Locate the cell with the specified text and output its [X, Y] center coordinate. 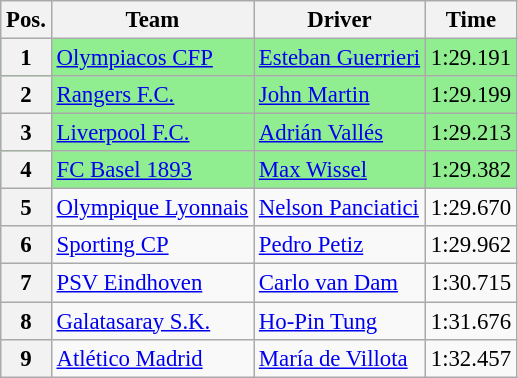
1:29.199 [470, 95]
7 [26, 283]
1:29.213 [470, 133]
1 [26, 58]
1:29.670 [470, 208]
Pedro Petiz [340, 245]
Pos. [26, 20]
John Martin [340, 95]
1:30.715 [470, 283]
4 [26, 170]
Esteban Guerrieri [340, 58]
Atlético Madrid [152, 358]
Sporting CP [152, 245]
1:29.382 [470, 170]
PSV Eindhoven [152, 283]
Team [152, 20]
Nelson Panciatici [340, 208]
Ho-Pin Tung [340, 321]
FC Basel 1893 [152, 170]
5 [26, 208]
1:32.457 [470, 358]
Olympique Lyonnais [152, 208]
9 [26, 358]
1:29.962 [470, 245]
Adrián Vallés [340, 133]
3 [26, 133]
Carlo van Dam [340, 283]
8 [26, 321]
María de Villota [340, 358]
1:29.191 [470, 58]
Time [470, 20]
Driver [340, 20]
Galatasaray S.K. [152, 321]
1:31.676 [470, 321]
Max Wissel [340, 170]
Rangers F.C. [152, 95]
6 [26, 245]
Olympiacos CFP [152, 58]
2 [26, 95]
Liverpool F.C. [152, 133]
